From the cell containing the given text, extract its center point as [x, y] coordinate. 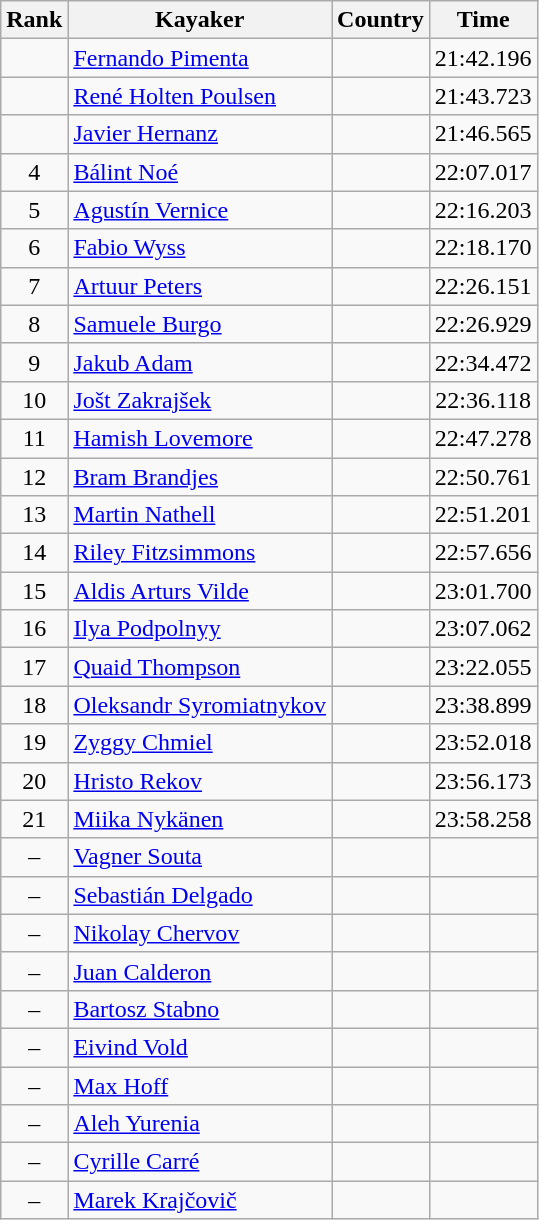
14 [34, 553]
20 [34, 781]
23:07.062 [483, 629]
Marek Krajčovič [200, 1200]
Fabio Wyss [200, 248]
Hamish Lovemore [200, 438]
Riley Fitzsimmons [200, 553]
22:26.151 [483, 286]
Cyrille Carré [200, 1162]
Hristo Rekov [200, 781]
Bartosz Stabno [200, 1009]
17 [34, 667]
8 [34, 324]
Jošt Zakrajšek [200, 400]
Quaid Thompson [200, 667]
Agustín Vernice [200, 210]
Country [381, 20]
18 [34, 705]
22:36.118 [483, 400]
23:56.173 [483, 781]
23:22.055 [483, 667]
22:16.203 [483, 210]
Zyggy Chmiel [200, 743]
Jakub Adam [200, 362]
Eivind Vold [200, 1047]
Miika Nykänen [200, 819]
5 [34, 210]
23:58.258 [483, 819]
Nikolay Chervov [200, 933]
23:01.700 [483, 591]
11 [34, 438]
Kayaker [200, 20]
22:26.929 [483, 324]
Rank [34, 20]
Aleh Yurenia [200, 1124]
21:42.196 [483, 58]
22:50.761 [483, 477]
22:47.278 [483, 438]
6 [34, 248]
Sebastián Delgado [200, 895]
22:51.201 [483, 515]
Samuele Burgo [200, 324]
21:46.565 [483, 134]
21 [34, 819]
21:43.723 [483, 96]
Martin Nathell [200, 515]
Bálint Noé [200, 172]
22:57.656 [483, 553]
10 [34, 400]
Aldis Arturs Vilde [200, 591]
9 [34, 362]
Vagner Souta [200, 857]
Time [483, 20]
René Holten Poulsen [200, 96]
22:18.170 [483, 248]
15 [34, 591]
7 [34, 286]
12 [34, 477]
4 [34, 172]
19 [34, 743]
13 [34, 515]
22:34.472 [483, 362]
23:52.018 [483, 743]
16 [34, 629]
Max Hoff [200, 1085]
Artuur Peters [200, 286]
Fernando Pimenta [200, 58]
Javier Hernanz [200, 134]
Juan Calderon [200, 971]
Oleksandr Syromiatnykov [200, 705]
Ilya Podpolnyy [200, 629]
23:38.899 [483, 705]
22:07.017 [483, 172]
Bram Brandjes [200, 477]
